Return the (x, y) coordinate for the center point of the cell that contains the specified text.  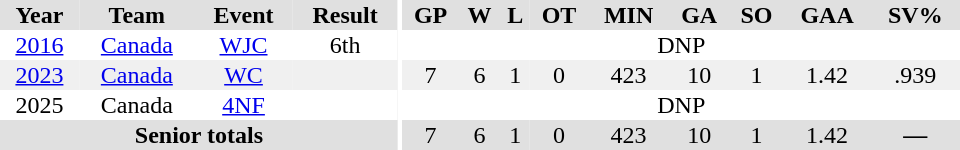
GAA (826, 15)
W (480, 15)
— (916, 135)
6th (345, 45)
Senior totals (199, 135)
2016 (40, 45)
2025 (40, 105)
Team (137, 15)
SV% (916, 15)
WJC (244, 45)
Event (244, 15)
Year (40, 15)
SO (756, 15)
.939 (916, 75)
GA (699, 15)
Result (345, 15)
MIN (628, 15)
WC (244, 75)
4NF (244, 105)
2023 (40, 75)
GP (431, 15)
L (514, 15)
OT (559, 15)
